Return (x, y) of the center of cell containing provided text 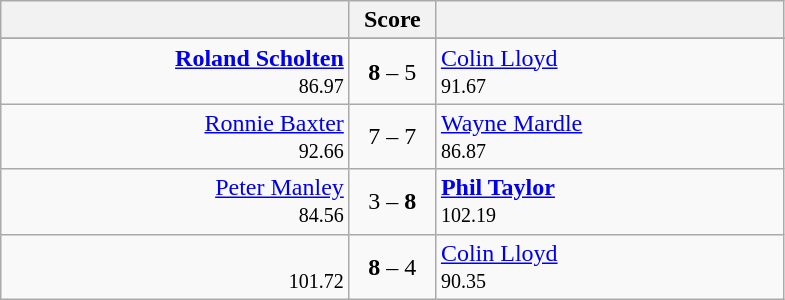
Roland Scholten 86.97 (176, 72)
Colin Lloyd 90.35 (610, 266)
8 – 5 (392, 72)
101.72 (176, 266)
3 – 8 (392, 202)
Peter Manley 84.56 (176, 202)
Colin Lloyd 91.67 (610, 72)
Score (392, 20)
7 – 7 (392, 136)
Ronnie Baxter 92.66 (176, 136)
8 – 4 (392, 266)
Wayne Mardle 86.87 (610, 136)
Phil Taylor 102.19 (610, 202)
